Pinpoint the cell where the given text exists, returning its (x, y) midpoint coordinate. 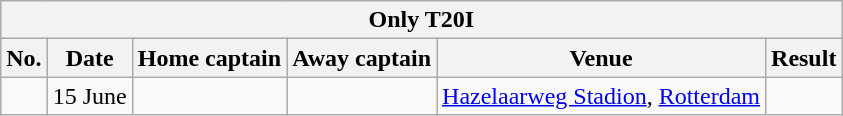
15 June (90, 96)
Venue (602, 58)
Result (804, 58)
Hazelaarweg Stadion, Rotterdam (602, 96)
Only T20I (422, 20)
Away captain (362, 58)
No. (24, 58)
Date (90, 58)
Home captain (209, 58)
